Pinpoint the cell where the given text exists, returning its [x, y] midpoint coordinate. 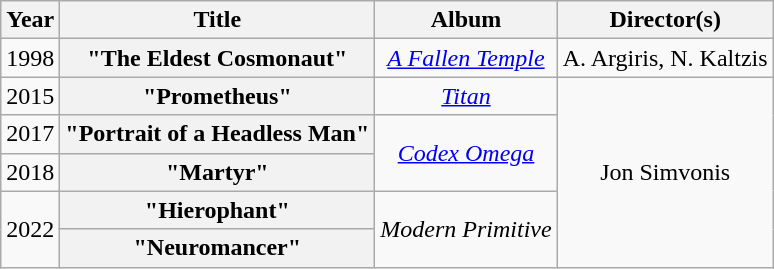
1998 [30, 58]
Modern Primitive [466, 229]
Year [30, 20]
"Hierophant" [218, 210]
"Neuromancer" [218, 248]
2018 [30, 172]
Director(s) [665, 20]
A. Argiris, N. Kaltzis [665, 58]
Album [466, 20]
Title [218, 20]
2022 [30, 229]
A Fallen Temple [466, 58]
"The Eldest Cosmonaut" [218, 58]
"Martyr" [218, 172]
2015 [30, 96]
Jon Simvonis [665, 172]
"Prometheus" [218, 96]
2017 [30, 134]
Codex Omega [466, 153]
"Portrait of a Headless Man" [218, 134]
Titan [466, 96]
